Return [x, y] of the center of cell containing provided text 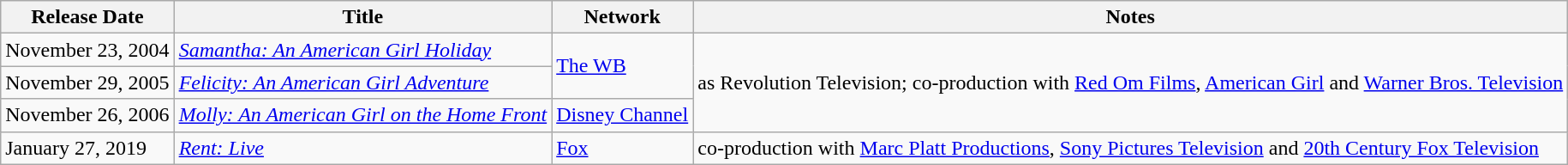
November 26, 2006 [87, 115]
Title [363, 17]
Network [622, 17]
November 29, 2005 [87, 82]
The WB [622, 66]
Molly: An American Girl on the Home Front [363, 115]
Disney Channel [622, 115]
co-production with Marc Platt Productions, Sony Pictures Television and 20th Century Fox Television [1131, 148]
Felicity: An American Girl Adventure [363, 82]
January 27, 2019 [87, 148]
as Revolution Television; co-production with Red Om Films, American Girl and Warner Bros. Television [1131, 82]
November 23, 2004 [87, 50]
Rent: Live [363, 148]
Notes [1131, 17]
Samantha: An American Girl Holiday [363, 50]
Release Date [87, 17]
Fox [622, 148]
